Return [x, y] of the center of cell containing provided text 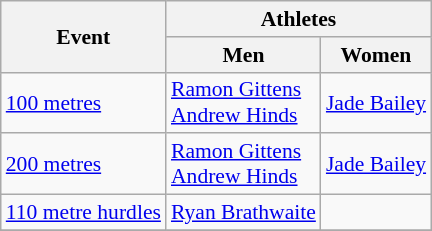
100 metres [84, 102]
Men [244, 55]
Event [84, 36]
Women [376, 55]
Ryan Brathwaite [244, 213]
110 metre hurdles [84, 213]
Athletes [298, 19]
200 metres [84, 164]
